Locate the cell with the specified text and output its [x, y] center coordinate. 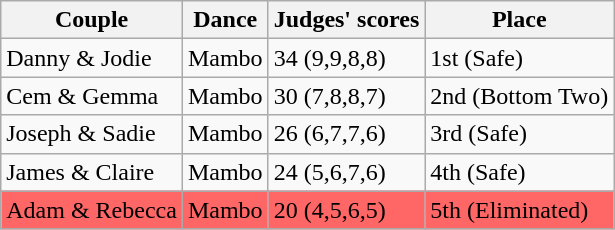
James & Claire [92, 172]
Place [520, 20]
26 (6,7,7,6) [346, 134]
30 (7,8,8,7) [346, 96]
3rd (Safe) [520, 134]
24 (5,6,7,6) [346, 172]
Judges' scores [346, 20]
4th (Safe) [520, 172]
Adam & Rebecca [92, 210]
Couple [92, 20]
Danny & Jodie [92, 58]
20 (4,5,6,5) [346, 210]
Joseph & Sadie [92, 134]
Dance [225, 20]
Cem & Gemma [92, 96]
34 (9,9,8,8) [346, 58]
5th (Eliminated) [520, 210]
1st (Safe) [520, 58]
2nd (Bottom Two) [520, 96]
